Extract the (X, Y) coordinate from the center of the cell holding the provided text.  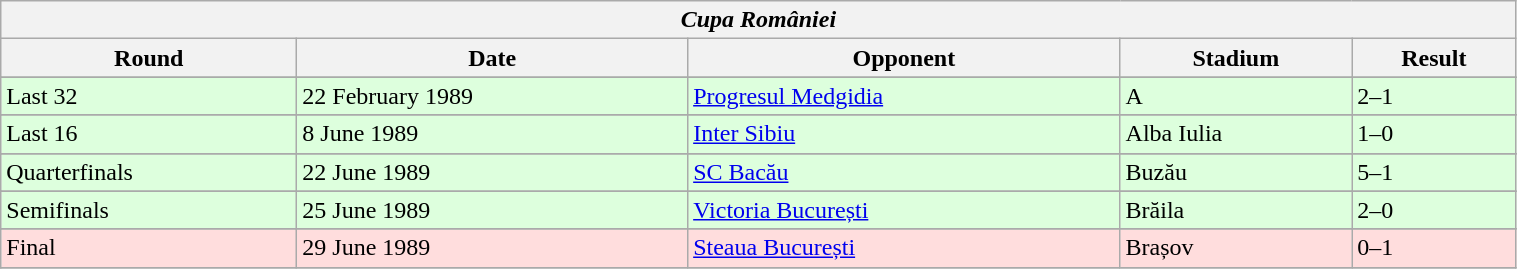
Steaua București (904, 248)
0–1 (1434, 248)
Victoria București (904, 210)
Alba Iulia (1236, 134)
Quarterfinals (149, 172)
Stadium (1236, 58)
Buzău (1236, 172)
Semifinals (149, 210)
SC Bacău (904, 172)
22 June 1989 (492, 172)
Result (1434, 58)
2–1 (1434, 96)
Inter Sibiu (904, 134)
Last 32 (149, 96)
Progresul Medgidia (904, 96)
8 June 1989 (492, 134)
29 June 1989 (492, 248)
Date (492, 58)
Brașov (1236, 248)
Brăila (1236, 210)
Round (149, 58)
5–1 (1434, 172)
Opponent (904, 58)
2–0 (1434, 210)
Last 16 (149, 134)
22 February 1989 (492, 96)
Cupa României (758, 20)
1–0 (1434, 134)
Final (149, 248)
A (1236, 96)
25 June 1989 (492, 210)
